Capture the cell that displays the provided text and extract its [x, y] central coordinate. 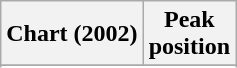
Chart (2002) [72, 34]
Peakposition [189, 34]
